Output the [x, y] coordinate of the center of the cell containing the given text.  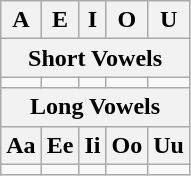
U [169, 20]
O [127, 20]
Oo [127, 145]
E [60, 20]
I [92, 20]
Long Vowels [96, 107]
Ee [60, 145]
Aa [21, 145]
A [21, 20]
Ii [92, 145]
Uu [169, 145]
Short Vowels [96, 58]
